Pinpoint the cell where the given text exists, returning its [X, Y] midpoint coordinate. 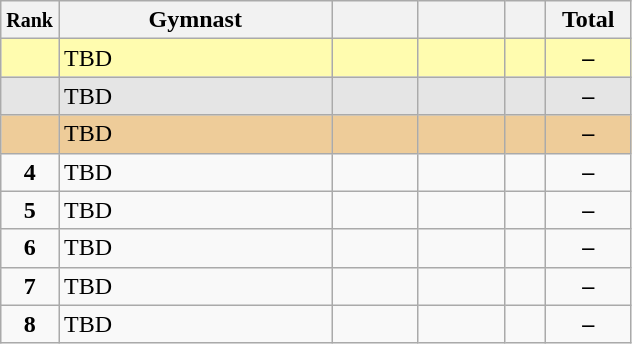
4 [30, 172]
8 [30, 324]
5 [30, 210]
7 [30, 286]
Gymnast [195, 20]
Rank [30, 20]
Total [588, 20]
6 [30, 248]
